Determine the [x, y] coordinate at the center of the cell enclosing the given text.  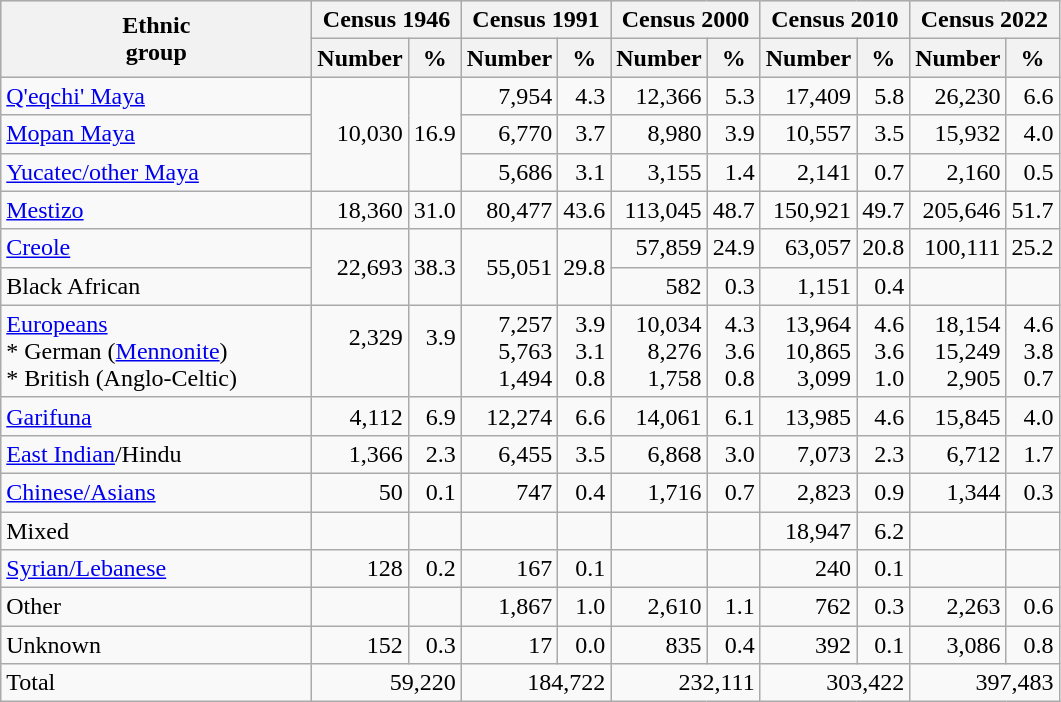
747 [509, 492]
Mopan Maya [156, 134]
Unknown [156, 645]
6,770 [509, 134]
18,360 [360, 210]
2,263 [958, 607]
4.6 [884, 416]
762 [808, 607]
3.1 [584, 172]
57,859 [659, 248]
Other [156, 607]
Europeans* German (Mennonite)* British (Anglo-Celtic) [156, 351]
51.7 [1032, 210]
Syrian/Lebanese [156, 569]
6.9 [434, 416]
6,868 [659, 454]
0.9 [884, 492]
3.93.10.8 [584, 351]
150,921 [808, 210]
Q'eqchi' Maya [156, 96]
Census 2010 [834, 20]
East Indian/Hindu [156, 454]
Total [156, 683]
0.0 [584, 645]
1.4 [734, 172]
20.8 [884, 248]
397,483 [984, 683]
1,344 [958, 492]
2,610 [659, 607]
17,409 [808, 96]
240 [808, 569]
31.0 [434, 210]
6.2 [884, 531]
Garifuna [156, 416]
8,980 [659, 134]
0.2 [434, 569]
1,867 [509, 607]
17 [509, 645]
49.7 [884, 210]
5.8 [884, 96]
Census 2022 [984, 20]
12,366 [659, 96]
7,2575,7631,494 [509, 351]
1,366 [360, 454]
13,985 [808, 416]
24.9 [734, 248]
38.3 [434, 267]
13,96410,8653,099 [808, 351]
1.0 [584, 607]
50 [360, 492]
128 [360, 569]
63,057 [808, 248]
43.6 [584, 210]
10,0348,2761,758 [659, 351]
205,646 [958, 210]
15,845 [958, 416]
26,230 [958, 96]
100,111 [958, 248]
Chinese/Asians [156, 492]
Census 2000 [686, 20]
18,947 [808, 531]
10,030 [360, 134]
3,086 [958, 645]
6.1 [734, 416]
Yucatec/other Maya [156, 172]
Mixed [156, 531]
4.63.80.7 [1032, 351]
Ethnicgroup [156, 39]
4,112 [360, 416]
152 [360, 645]
12,274 [509, 416]
10,557 [808, 134]
Creole [156, 248]
1.7 [1032, 454]
0.5 [1032, 172]
2,823 [808, 492]
2,329 [360, 351]
4.63.61.0 [884, 351]
4.3 [584, 96]
232,111 [686, 683]
113,045 [659, 210]
6,455 [509, 454]
Mestizo [156, 210]
14,061 [659, 416]
5,686 [509, 172]
582 [659, 286]
835 [659, 645]
22,693 [360, 267]
5.3 [734, 96]
1.1 [734, 607]
16.9 [434, 134]
29.8 [584, 267]
4.33.60.8 [734, 351]
59,220 [386, 683]
7,954 [509, 96]
48.7 [734, 210]
3.0 [734, 454]
392 [808, 645]
3,155 [659, 172]
167 [509, 569]
1,716 [659, 492]
1,151 [808, 286]
7,073 [808, 454]
Census 1991 [536, 20]
6,712 [958, 454]
55,051 [509, 267]
0.8 [1032, 645]
3.7 [584, 134]
80,477 [509, 210]
2,160 [958, 172]
25.2 [1032, 248]
Black African [156, 286]
2,141 [808, 172]
Census 1946 [386, 20]
184,722 [536, 683]
303,422 [834, 683]
15,932 [958, 134]
0.6 [1032, 607]
18,15415,2492,905 [958, 351]
